Find where the given text appears and provide that cell's center as [x, y] coordinate. 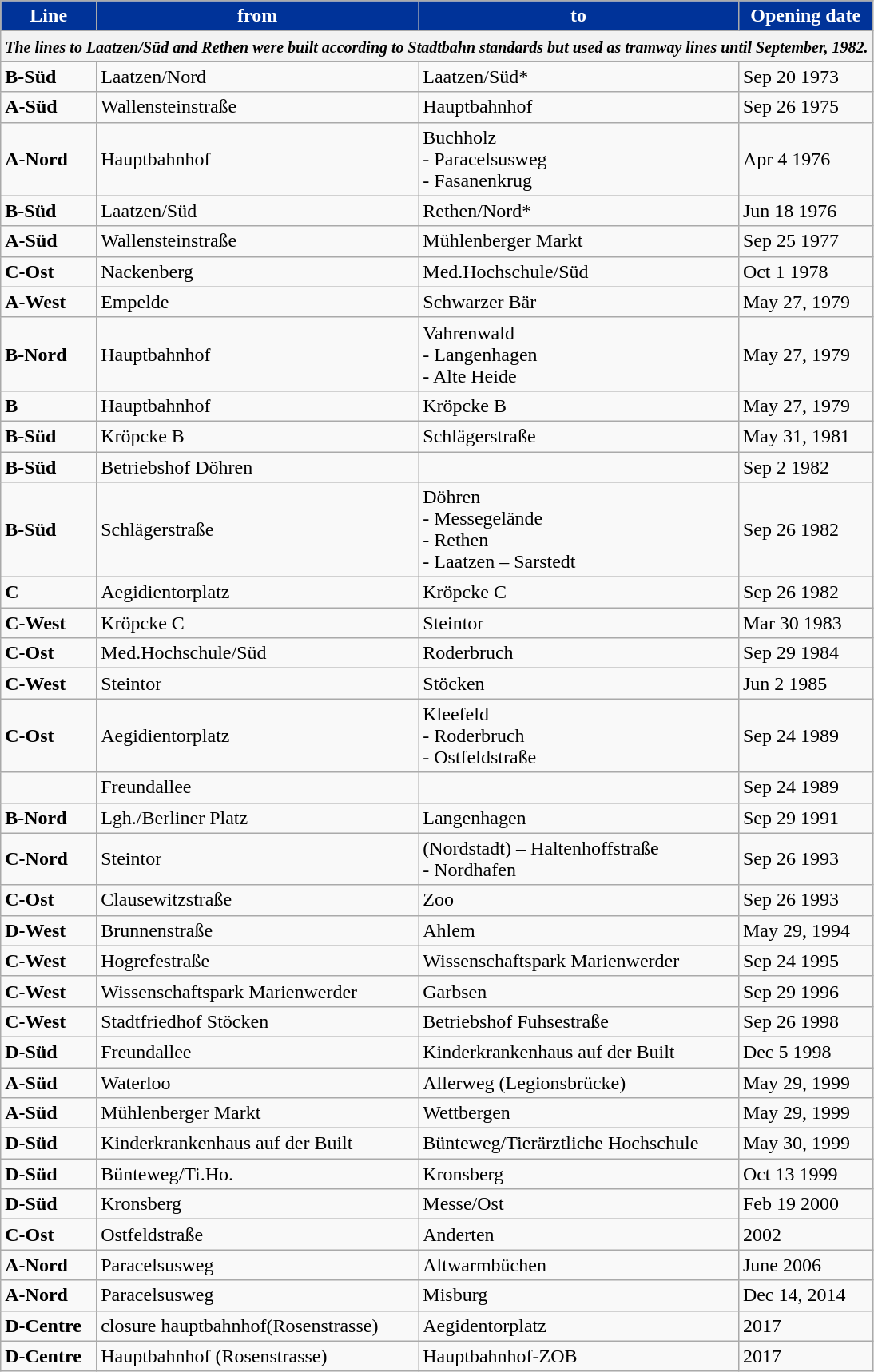
Bünteweg/Ti.Ho. [257, 1174]
Sep 29 1984 [805, 653]
Opening date [805, 16]
(Nordstadt) – Haltenhoffstraße- Nordhafen [578, 859]
Waterloo [257, 1082]
Bünteweg/Tierärztliche Hochschule [578, 1144]
Apr 4 1976 [805, 159]
Sep 24 1995 [805, 961]
from [257, 16]
Nackenberg [257, 272]
Oct 13 1999 [805, 1174]
C [49, 593]
Empelde [257, 302]
D-West [49, 930]
Jun 2 1985 [805, 684]
Ostfeldstraße [257, 1235]
Clausewitzstraße [257, 900]
Ahlem [578, 930]
Langenhagen [578, 818]
Sep 25 1977 [805, 241]
Anderten [578, 1235]
Garbsen [578, 991]
Sep 20 1973 [805, 77]
Roderbruch [578, 653]
The lines to Laatzen/Süd and Rethen were built according to Stadtbahn standards but used as tramway lines until September, 1982. [436, 46]
May 31, 1981 [805, 436]
Stöcken [578, 684]
June 2006 [805, 1265]
Jun 18 1976 [805, 211]
Hauptbahnhof (Rosenstrasse) [257, 1356]
Betriebshof Fuhsestraße [578, 1021]
Sep 2 1982 [805, 467]
Sep 26 1975 [805, 107]
Hogrefestraße [257, 961]
2002 [805, 1235]
Laatzen/Nord [257, 77]
Aegidentorplatz [578, 1326]
Hauptbahnhof-ZOB [578, 1356]
Wettbergen [578, 1113]
Line [49, 16]
Allerweg (Legionsbrücke) [578, 1082]
Lgh./Berliner Platz [257, 818]
Sep 29 1991 [805, 818]
Stadtfriedhof Stöcken [257, 1021]
Misburg [578, 1295]
May 30, 1999 [805, 1144]
Rethen/Nord* [578, 211]
Oct 1 1978 [805, 272]
Dec 5 1998 [805, 1052]
to [578, 16]
Döhren- Messegelände- Rethen- Laatzen – Sarstedt [578, 530]
Buchholz- Paracelsusweg - Fasanenkrug [578, 159]
Schwarzer Bär [578, 302]
Altwarmbüchen [578, 1265]
Laatzen/Süd* [578, 77]
May 29, 1994 [805, 930]
Zoo [578, 900]
B [49, 406]
Sep 26 1998 [805, 1021]
Kleefeld- Roderbruch- Ostfeldstraße [578, 736]
closure hauptbahnhof(Rosenstrasse) [257, 1326]
C-Nord [49, 859]
Laatzen/Süd [257, 211]
Mar 30 1983 [805, 623]
Dec 14, 2014 [805, 1295]
Betriebshof Döhren [257, 467]
Sep 29 1996 [805, 991]
A-West [49, 302]
Vahrenwald - Langenhagen- Alte Heide [578, 354]
Brunnenstraße [257, 930]
Messe/Ost [578, 1204]
Feb 19 2000 [805, 1204]
